Provide the [X, Y] coordinate of the cell's center where the given text is located.  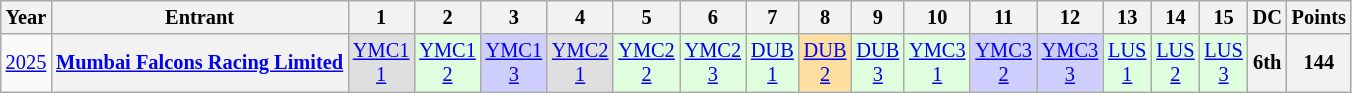
7 [772, 17]
YMC32 [1003, 63]
14 [1175, 17]
YMC33 [1070, 63]
LUS3 [1223, 63]
10 [937, 17]
144 [1319, 63]
6th [1268, 63]
12 [1070, 17]
Points [1319, 17]
DUB1 [772, 63]
YMC13 [514, 63]
9 [878, 17]
Entrant [200, 17]
DUB2 [826, 63]
11 [1003, 17]
8 [826, 17]
YMC11 [381, 63]
LUS2 [1175, 63]
DUB3 [878, 63]
13 [1127, 17]
YMC21 [580, 63]
2 [447, 17]
YMC12 [447, 63]
6 [713, 17]
YMC31 [937, 63]
2025 [26, 63]
3 [514, 17]
DC [1268, 17]
1 [381, 17]
4 [580, 17]
LUS1 [1127, 63]
YMC22 [646, 63]
5 [646, 17]
Mumbai Falcons Racing Limited [200, 63]
15 [1223, 17]
Year [26, 17]
YMC23 [713, 63]
